Search for the cell housing the specified text and yield its (x, y) center coordinate. 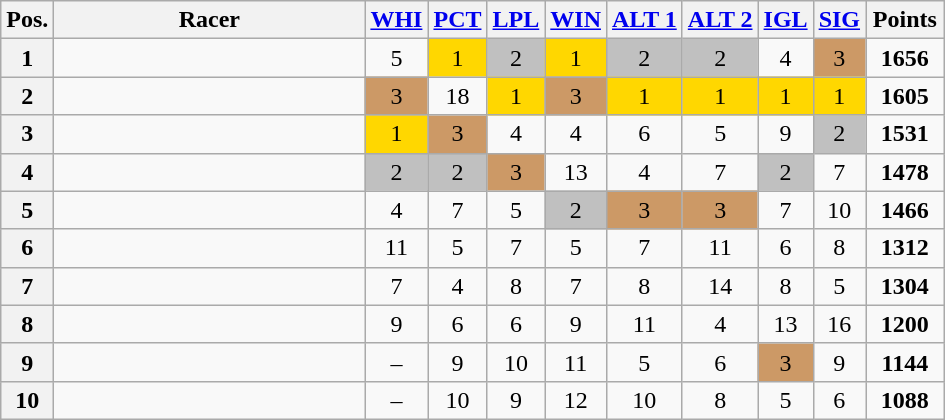
WHI (396, 20)
Points (906, 20)
1478 (906, 172)
IGL (786, 20)
ALT 1 (644, 20)
Racer (210, 20)
16 (839, 324)
12 (576, 400)
Pos. (28, 20)
WIN (576, 20)
1656 (906, 58)
1088 (906, 400)
1466 (906, 210)
14 (720, 286)
SIG (839, 20)
18 (458, 96)
PCT (458, 20)
1200 (906, 324)
1304 (906, 286)
1531 (906, 134)
1312 (906, 248)
ALT 2 (720, 20)
1605 (906, 96)
LPL (516, 20)
1144 (906, 362)
